Detect which cell encompasses the target text, then output its (x, y) center coordinate. 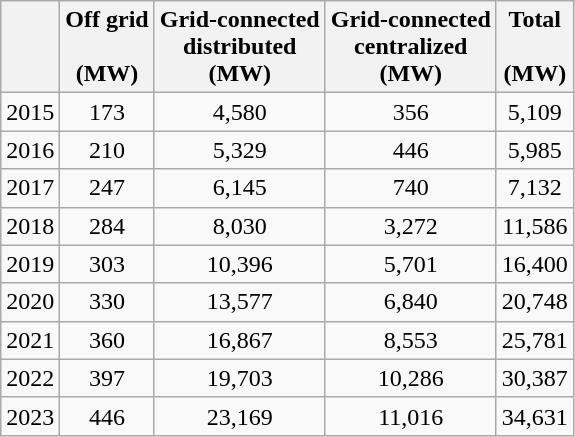
3,272 (410, 226)
303 (107, 264)
397 (107, 378)
34,631 (534, 416)
284 (107, 226)
16,867 (240, 340)
330 (107, 302)
16,400 (534, 264)
30,387 (534, 378)
210 (107, 150)
5,109 (534, 112)
2018 (30, 226)
360 (107, 340)
4,580 (240, 112)
11,586 (534, 226)
740 (410, 188)
10,396 (240, 264)
2021 (30, 340)
6,840 (410, 302)
5,985 (534, 150)
2017 (30, 188)
2020 (30, 302)
11,016 (410, 416)
2023 (30, 416)
8,030 (240, 226)
13,577 (240, 302)
5,329 (240, 150)
173 (107, 112)
5,701 (410, 264)
25,781 (534, 340)
8,553 (410, 340)
23,169 (240, 416)
20,748 (534, 302)
247 (107, 188)
2016 (30, 150)
6,145 (240, 188)
19,703 (240, 378)
7,132 (534, 188)
356 (410, 112)
2015 (30, 112)
Off grid (MW) (107, 47)
Grid-connected centralized (MW) (410, 47)
Grid-connected distributed (MW) (240, 47)
Total (MW) (534, 47)
2019 (30, 264)
2022 (30, 378)
10,286 (410, 378)
